Determine the (x, y) coordinate at the center of the cell enclosing the given text.  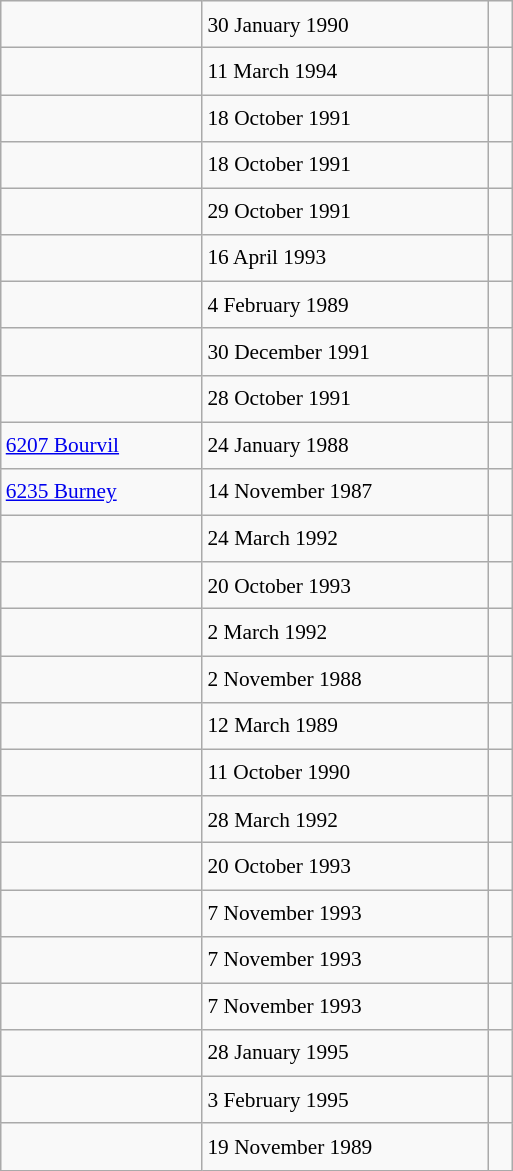
24 March 1992 (345, 538)
24 January 1988 (345, 446)
16 April 1993 (345, 258)
3 February 1995 (345, 1100)
12 March 1989 (345, 726)
19 November 1989 (345, 1146)
28 October 1991 (345, 398)
11 October 1990 (345, 772)
4 February 1989 (345, 306)
2 November 1988 (345, 680)
2 March 1992 (345, 632)
28 March 1992 (345, 820)
6207 Bourvil (102, 446)
28 January 1995 (345, 1054)
14 November 1987 (345, 492)
30 January 1990 (345, 24)
11 March 1994 (345, 72)
30 December 1991 (345, 352)
6235 Burney (102, 492)
29 October 1991 (345, 212)
